Identify which cell holds the provided text, then report its [x, y] central coordinate. 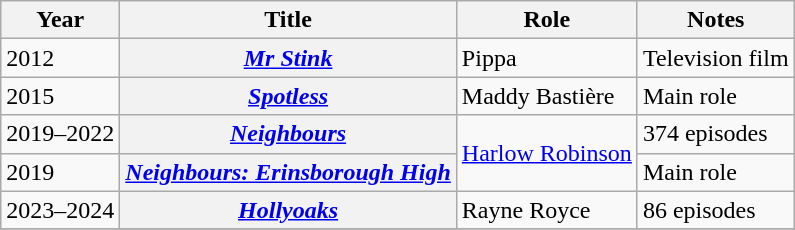
2019–2022 [60, 134]
Title [288, 20]
Year [60, 20]
Role [546, 20]
Notes [716, 20]
Spotless [288, 96]
86 episodes [716, 210]
Neighbours: Erinsborough High [288, 172]
Harlow Robinson [546, 153]
Hollyoaks [288, 210]
2023–2024 [60, 210]
2019 [60, 172]
Rayne Royce [546, 210]
Neighbours [288, 134]
2015 [60, 96]
Maddy Bastière [546, 96]
Television film [716, 58]
Pippa [546, 58]
2012 [60, 58]
Mr Stink [288, 58]
374 episodes [716, 134]
